Scan for the cell matching the given text and deliver its (X, Y) coordinate at center. 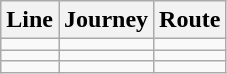
Journey (106, 20)
Route (190, 20)
Line (30, 20)
